For the text-containing cell, return its midpoint in (X, Y) coordinate format. 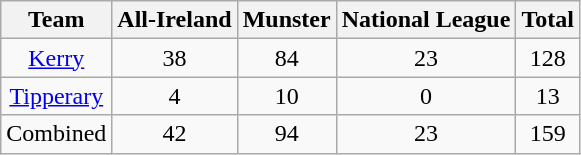
84 (286, 58)
Team (56, 20)
128 (548, 58)
38 (174, 58)
Total (548, 20)
159 (548, 134)
13 (548, 96)
Munster (286, 20)
0 (426, 96)
National League (426, 20)
94 (286, 134)
Kerry (56, 58)
10 (286, 96)
Combined (56, 134)
Tipperary (56, 96)
4 (174, 96)
42 (174, 134)
All-Ireland (174, 20)
